Scan for the cell matching the given text and deliver its [x, y] coordinate at center. 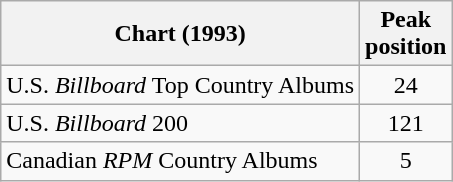
Peakposition [406, 34]
24 [406, 85]
121 [406, 123]
Canadian RPM Country Albums [180, 161]
Chart (1993) [180, 34]
U.S. Billboard 200 [180, 123]
5 [406, 161]
U.S. Billboard Top Country Albums [180, 85]
